Detect which cell encompasses the target text, then output its (X, Y) center coordinate. 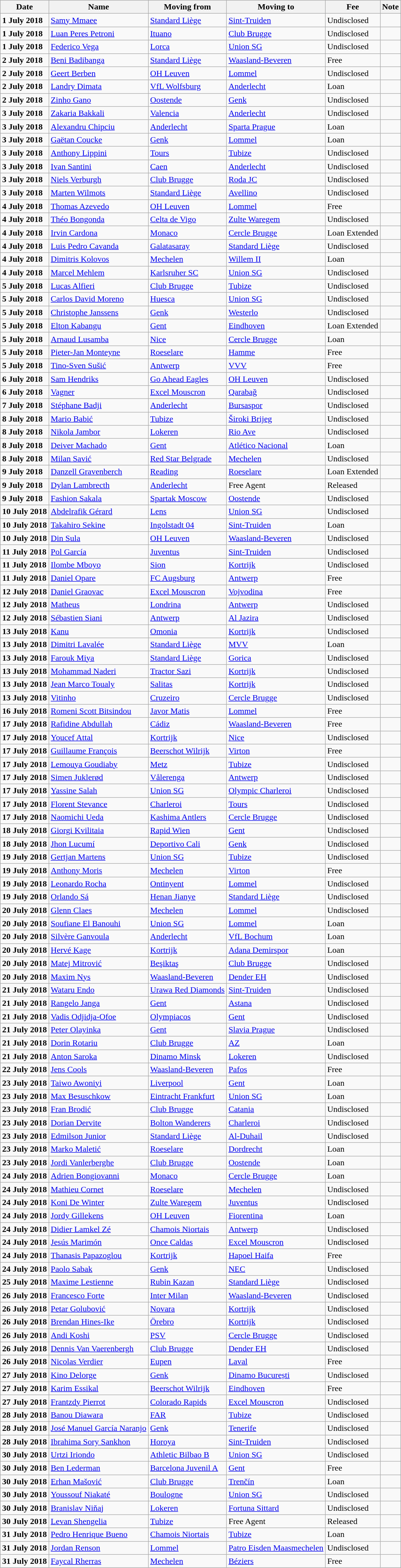
Zakaria Bakkali (98, 113)
Paolo Sabak (98, 1269)
Farouk Miya (98, 658)
Gorica (276, 658)
Banou Diawara (98, 1415)
Florent Stevance (98, 804)
Note (390, 7)
Mohammad Naderi (98, 671)
Pafos (276, 1070)
Pedro Henrique Bueno (98, 1534)
Roda JC (276, 180)
Alexandru Chipciu (98, 126)
Caen (187, 166)
Dylan Lambrecth (98, 485)
Patro Eisden Maasmechelen (276, 1548)
Andi Koshi (98, 1335)
Olympiacos (187, 1017)
Gertjan Martens (98, 857)
Avellino (276, 193)
NEC (276, 1269)
Ilombe Mboyo (98, 565)
Ituano (187, 34)
Barcelona Juvenil A (187, 1468)
Elton Kabangu (98, 326)
Carlos David Moreno (98, 299)
Valencia (187, 113)
Athletic Bilbao B (187, 1455)
Moving from (187, 7)
Marcel Mehlem (98, 273)
Lucas Alfieri (98, 286)
Petar Golubović (98, 1309)
Maxime Lestienne (98, 1282)
Francesco Forte (98, 1295)
Orlando Sá (98, 897)
Anton Saroka (98, 1056)
Ontinyent (187, 884)
Pol García (98, 551)
Dimitris Kolovos (98, 259)
Tenerife (276, 1428)
Fee (352, 7)
Vojvodina (276, 592)
Sam Hendriks (98, 379)
Astana (276, 1003)
Marko Maletić (98, 1149)
Spartak Moscow (187, 498)
Trenčín (276, 1481)
Silvère Ganvoula (98, 937)
Rubin Kazan (187, 1282)
Eupen (187, 1362)
Vålerenga (187, 777)
Mario Babić (98, 419)
Naomichi Ueda (98, 817)
Théo Bongonda (98, 220)
Lens (187, 512)
VVV (276, 365)
Tino-Sven Sušić (98, 365)
Willem II (276, 259)
Al Jazira (276, 618)
Olympic Charleroi (276, 790)
Name (98, 7)
Fashion Sakala (98, 498)
VfL Wolfsburg (187, 87)
Henan Jianye (187, 897)
FAR (187, 1415)
Adana Demirspor (276, 950)
Bursaspor (276, 406)
Frantzdy Pierrot (98, 1402)
Jordan Renson (98, 1548)
Beni Badibanga (98, 60)
Rafidine Abdullah (98, 724)
Daniel Graovac (98, 592)
Ibrahima Sory Sankhon (98, 1442)
Jordi Vanlerberghe (98, 1162)
7 July 2018 (24, 406)
Stéphane Badji (98, 406)
Faycal Rherras (98, 1561)
Dimitri Lavalée (98, 645)
Lemouya Goudiaby (98, 764)
Daniel Opare (98, 578)
Urtzi Iriondo (98, 1455)
Hervé Kage (98, 950)
Max Besuschkow (98, 1096)
Dinamo Minsk (187, 1056)
Deportivo Cali (187, 844)
Giorgi Kvilitaia (98, 831)
Red Star Belgrade (187, 459)
Sion (187, 565)
Kashima Antlers (187, 817)
Jhon Lucumí (98, 844)
Eintracht Frankfurt (187, 1096)
Rapid Wien (187, 831)
Marten Wilmots (98, 193)
Anthony Lippini (98, 153)
Branislav Niňaj (98, 1508)
Din Sula (98, 538)
AZ (276, 1043)
PSV (187, 1335)
Peter Olayinka (98, 1030)
Atlético Nacional (276, 445)
Maxim Nys (98, 976)
Koni De Winter (98, 1202)
Bolton Wanderers (187, 1123)
Vadis Odjidja-Ofoe (98, 1017)
Luis Pedro Cavanda (98, 246)
Dorian Dervite (98, 1123)
Dinamo București (276, 1375)
Guillaume François (98, 751)
Romeni Scott Bitsindou (98, 711)
Matej Mitrović (98, 963)
Omonia (187, 631)
Yassine Salah (98, 790)
Celta de Vigo (187, 220)
Adrien Bongiovanni (98, 1176)
Samy Mmaee (98, 20)
Thanasis Papazoglou (98, 1256)
Huesca (187, 299)
Galatasaray (187, 246)
Metz (187, 764)
Leonardo Rocha (98, 884)
Wataru Endo (98, 990)
Westerlo (276, 312)
Sébastien Siani (98, 618)
Erhan Mašović (98, 1481)
Edmilson Junior (98, 1136)
Karlsruher SC (187, 273)
Rio Ave (276, 432)
Mathieu Cornet (98, 1189)
Landry Dimata (98, 87)
Jesús Marimón (98, 1242)
Jean Marco Toualy (98, 684)
Youcef Attal (98, 737)
Takahiro Sekine (98, 525)
Once Caldas (187, 1242)
Liverpool (187, 1083)
VfL Bochum (276, 937)
Date (24, 7)
Youssouf Niakaté (98, 1495)
MVV (276, 645)
Hamme (276, 352)
Taiwo Awoniyi (98, 1083)
Go Ahead Eagles (187, 379)
Ivan Santini (98, 166)
Laval (276, 1362)
Thomas Azevedo (98, 206)
Nicolas Verdier (98, 1362)
Brendan Hines-Ike (98, 1322)
Tractor Sazi (187, 671)
Ben Lederman (98, 1468)
Sparta Prague (276, 126)
Simen Juklerød (98, 777)
Qarabağ (276, 392)
Salitas (187, 684)
Didier Lamkel Zé (98, 1229)
Londrina (187, 605)
Urawa Red Diamonds (187, 990)
Moving to (276, 7)
Örebro (187, 1322)
Catania (276, 1109)
Lorca (187, 47)
Dennis Van Vaerenbergh (98, 1348)
22 July 2018 (24, 1070)
Cruzeiro (187, 698)
Inter Milan (187, 1295)
Dordrecht (276, 1149)
FC Augsburg (187, 578)
Horoya (187, 1442)
Milan Savić (98, 459)
Boulogne (187, 1495)
Irvin Cardona (98, 233)
Karim Essikal (98, 1388)
Christophe Janssens (98, 312)
25 July 2018 (24, 1282)
Rangelo Janga (98, 1003)
Colorado Rapids (187, 1402)
Jordy Gillekens (98, 1216)
Al-Duhail (276, 1136)
Geert Berben (98, 73)
Reading (187, 472)
Abdelrafik Gérard (98, 512)
José Manuel García Naranjo (98, 1428)
Deiver Machado (98, 445)
Matheus (98, 605)
16 July 2018 (24, 711)
Kanu (98, 631)
Levan Shengelia (98, 1521)
Hapoel Haifa (276, 1256)
Arnaud Lusamba (98, 339)
Novara (187, 1309)
Vagner (98, 392)
Vitinho (98, 698)
Kino Delorge (98, 1375)
Béziers (276, 1561)
Danzell Gravenberch (98, 472)
Fortuna Sittard (276, 1508)
Jens Cools (98, 1070)
Luan Peres Petroni (98, 34)
Fiorentina (276, 1216)
Fran Brodić (98, 1109)
Soufiane El Banouhi (98, 923)
Gaëtan Coucke (98, 140)
Dorin Rotariu (98, 1043)
Javor Matis (187, 711)
Niels Verburgh (98, 180)
Pieter-Jan Monteyne (98, 352)
Cádiz (187, 724)
Glenn Claes (98, 910)
Federico Vega (98, 47)
Beşiktaş (187, 963)
Nikola Jambor (98, 432)
Slavia Prague (276, 1030)
Ingolstadt 04 (187, 525)
Široki Brijeg (276, 419)
Anthony Moris (98, 870)
Zinho Gano (98, 100)
